From the cell containing the given text, extract its center point as [X, Y] coordinate. 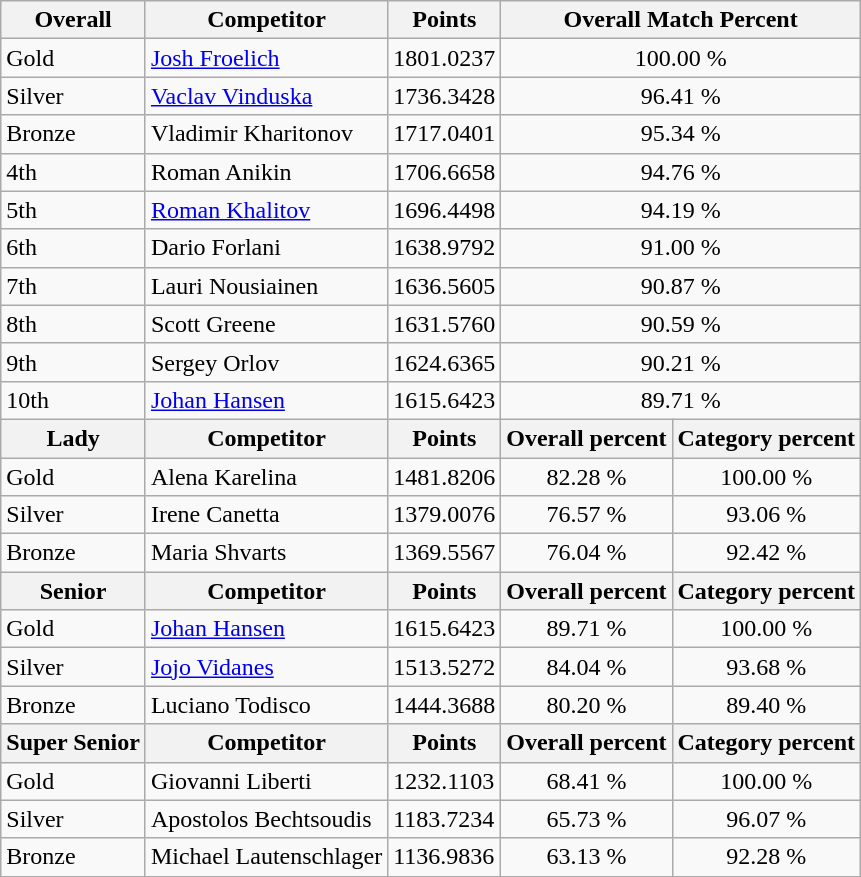
1379.0076 [444, 515]
92.28 % [766, 857]
5th [74, 210]
Vladimir Kharitonov [266, 134]
95.34 % [681, 134]
94.19 % [681, 210]
89.40 % [766, 705]
1631.5760 [444, 324]
Roman Khalitov [266, 210]
Dario Forlani [266, 248]
Alena Karelina [266, 477]
Scott Greene [266, 324]
90.59 % [681, 324]
Senior [74, 591]
Lauri Nousiainen [266, 286]
84.04 % [586, 667]
Luciano Todisco [266, 705]
1183.7234 [444, 819]
1369.5567 [444, 553]
1481.8206 [444, 477]
Irene Canetta [266, 515]
10th [74, 400]
6th [74, 248]
Maria Shvarts [266, 553]
1513.5272 [444, 667]
1696.4498 [444, 210]
1736.3428 [444, 96]
80.20 % [586, 705]
Michael Lautenschlager [266, 857]
Roman Anikin [266, 172]
63.13 % [586, 857]
76.57 % [586, 515]
68.41 % [586, 781]
1706.6658 [444, 172]
94.76 % [681, 172]
Jojo Vidanes [266, 667]
Apostolos Bechtsoudis [266, 819]
96.07 % [766, 819]
91.00 % [681, 248]
92.42 % [766, 553]
1232.1103 [444, 781]
9th [74, 362]
1636.5605 [444, 286]
93.68 % [766, 667]
93.06 % [766, 515]
82.28 % [586, 477]
Super Senior [74, 743]
1444.3688 [444, 705]
1638.9792 [444, 248]
Josh Froelich [266, 58]
76.04 % [586, 553]
1801.0237 [444, 58]
Overall [74, 20]
96.41 % [681, 96]
90.87 % [681, 286]
4th [74, 172]
Vaclav Vinduska [266, 96]
90.21 % [681, 362]
65.73 % [586, 819]
Giovanni Liberti [266, 781]
7th [74, 286]
8th [74, 324]
Overall Match Percent [681, 20]
Sergey Orlov [266, 362]
1624.6365 [444, 362]
1136.9836 [444, 857]
Lady [74, 438]
1717.0401 [444, 134]
